Return (x, y) of the center of cell containing provided text 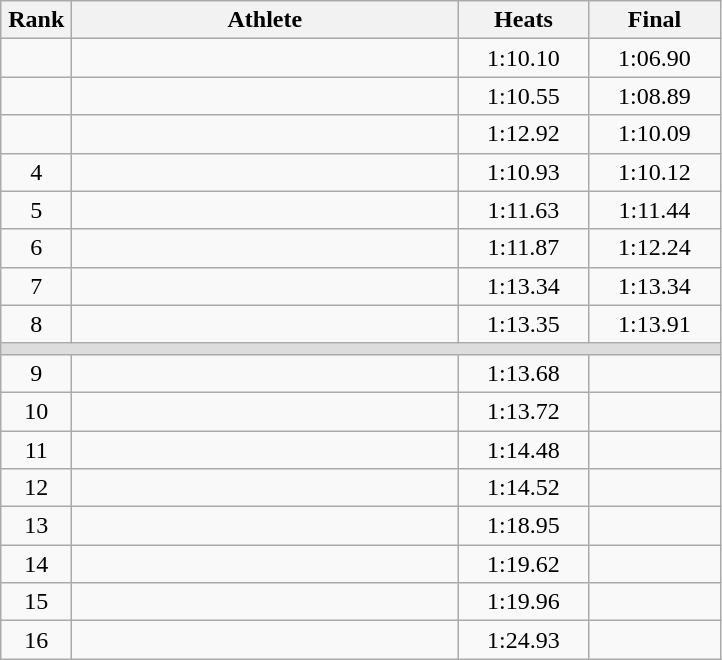
1:24.93 (524, 640)
1:10.55 (524, 96)
1:19.96 (524, 602)
1:11.87 (524, 248)
1:13.68 (524, 373)
1:11.63 (524, 210)
1:13.35 (524, 324)
1:10.93 (524, 172)
11 (36, 449)
1:10.09 (654, 134)
Athlete (265, 20)
1:08.89 (654, 96)
1:12.24 (654, 248)
5 (36, 210)
15 (36, 602)
Heats (524, 20)
Rank (36, 20)
1:14.48 (524, 449)
14 (36, 564)
1:14.52 (524, 488)
6 (36, 248)
1:13.91 (654, 324)
13 (36, 526)
10 (36, 411)
1:10.10 (524, 58)
Final (654, 20)
1:10.12 (654, 172)
12 (36, 488)
8 (36, 324)
1:11.44 (654, 210)
1:13.72 (524, 411)
16 (36, 640)
9 (36, 373)
1:19.62 (524, 564)
1:18.95 (524, 526)
7 (36, 286)
1:06.90 (654, 58)
4 (36, 172)
1:12.92 (524, 134)
